Find where the given text appears and provide that cell's center as (X, Y) coordinate. 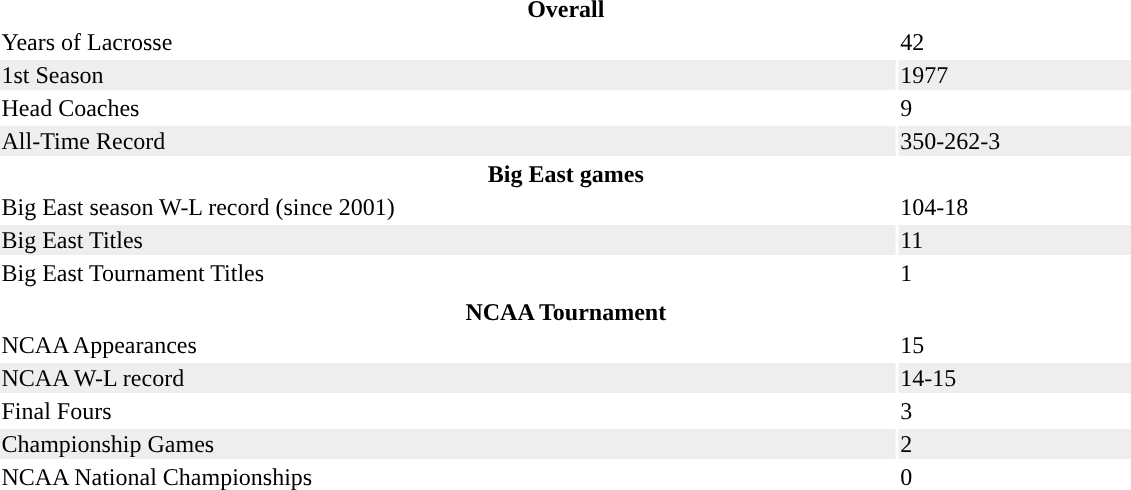
Big East season W-L record (since 2001) (448, 207)
NCAA W-L record (448, 378)
All-Time Record (448, 141)
1st Season (448, 75)
Championship Games (448, 444)
Years of Lacrosse (448, 42)
Big East Titles (448, 240)
Head Coaches (448, 108)
Final Fours (448, 411)
Big East Tournament Titles (448, 273)
NCAA Appearances (448, 345)
